Capture the cell that displays the provided text and extract its [x, y] central coordinate. 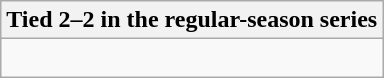
Tied 2–2 in the regular-season series [192, 20]
